Output the (X, Y) coordinate of the center of the cell containing the given text.  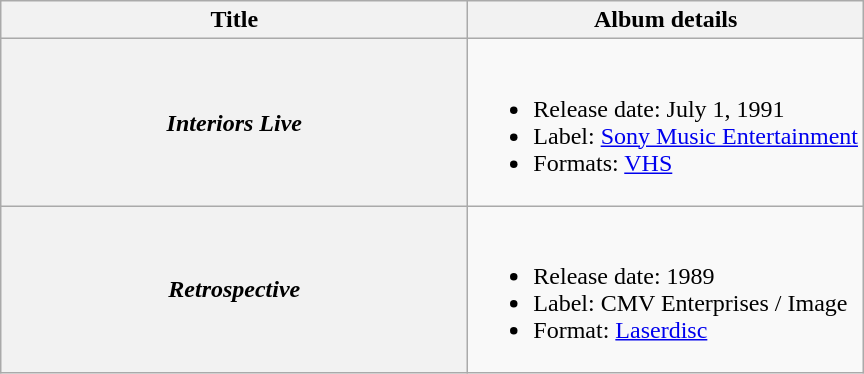
Retrospective (234, 290)
Interiors Live (234, 122)
Title (234, 20)
Release date: July 1, 1991Label: Sony Music EntertainmentFormats: VHS (666, 122)
Release date: 1989Label: CMV Enterprises / ImageFormat: Laserdisc (666, 290)
Album details (666, 20)
